Locate the cell with the specified text and output its (X, Y) center coordinate. 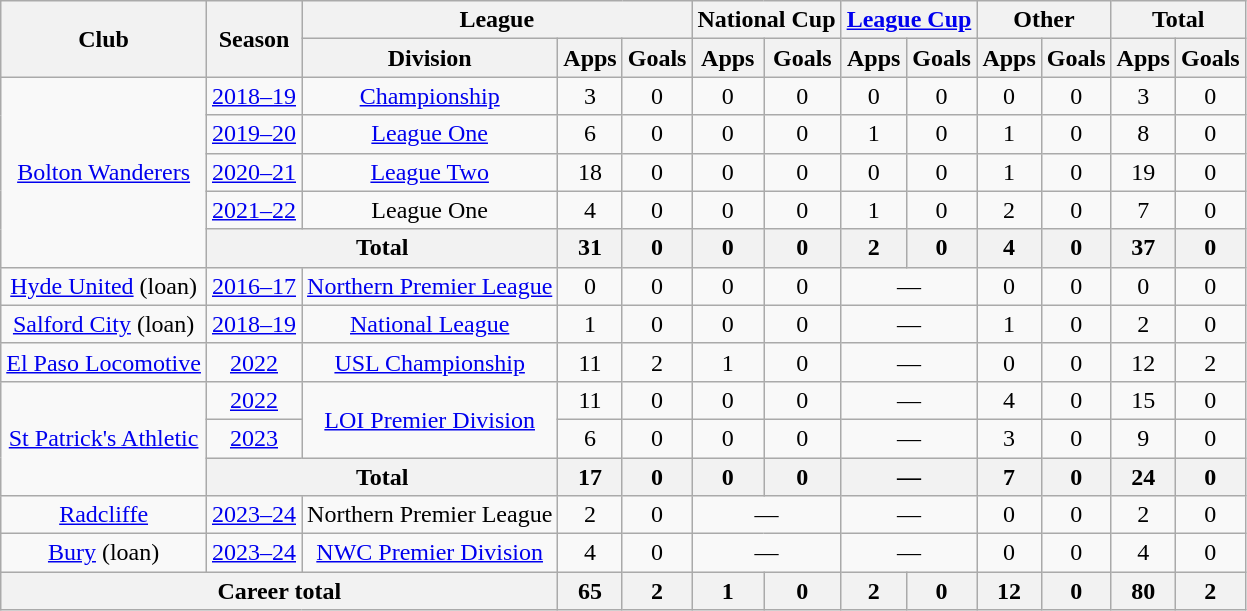
Bury (loan) (104, 553)
2019–20 (254, 134)
37 (1143, 248)
18 (590, 172)
League (497, 20)
NWC Premier Division (430, 553)
St Patrick's Athletic (104, 438)
2023 (254, 438)
Hyde United (loan) (104, 286)
Division (430, 58)
65 (590, 591)
Other (1044, 20)
Radcliffe (104, 515)
2016–17 (254, 286)
USL Championship (430, 362)
19 (1143, 172)
LOI Premier Division (430, 419)
Championship (430, 96)
El Paso Locomotive (104, 362)
24 (1143, 477)
15 (1143, 400)
Career total (280, 591)
Bolton Wanderers (104, 172)
National Cup (766, 20)
2020–21 (254, 172)
2021–22 (254, 210)
National League (430, 324)
80 (1143, 591)
Season (254, 39)
Salford City (loan) (104, 324)
31 (590, 248)
League Two (430, 172)
9 (1143, 438)
17 (590, 477)
League Cup (909, 20)
Club (104, 39)
8 (1143, 134)
